Output the (X, Y) coordinate of the center of the cell containing the given text.  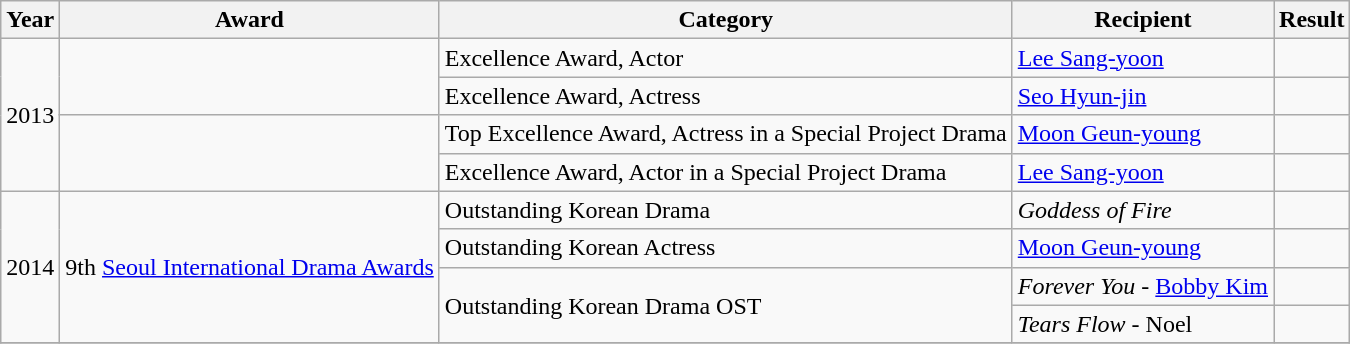
Excellence Award, Actor (726, 58)
2014 (30, 267)
Outstanding Korean Drama (726, 210)
Outstanding Korean Actress (726, 248)
Outstanding Korean Drama OST (726, 305)
Excellence Award, Actress (726, 96)
Excellence Award, Actor in a Special Project Drama (726, 172)
2013 (30, 115)
Recipient (1142, 20)
Goddess of Fire (1142, 210)
Category (726, 20)
9th Seoul International Drama Awards (250, 267)
Top Excellence Award, Actress in a Special Project Drama (726, 134)
Year (30, 20)
Award (250, 20)
Forever You - Bobby Kim (1142, 286)
Result (1312, 20)
Tears Flow - Noel (1142, 324)
Seo Hyun-jin (1142, 96)
